Return [X, Y] of the center of cell containing provided text 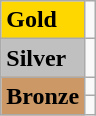
Gold [43, 20]
Silver [43, 58]
Bronze [43, 96]
